Scan for the cell matching the given text and deliver its [x, y] coordinate at center. 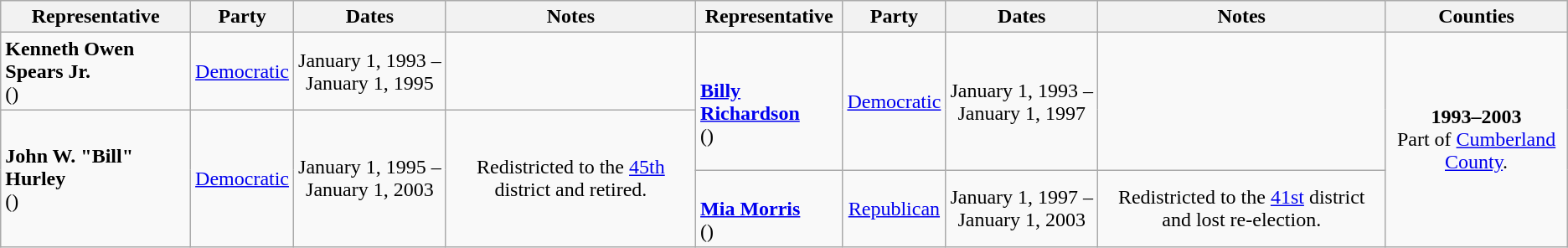
Republican [895, 209]
January 1, 1995 – January 1, 2003 [370, 178]
John W. "Bill" Hurley() [95, 178]
January 1, 1997 – January 1, 2003 [1022, 209]
Mia Morris() [769, 209]
Redistricted to the 41st district and lost re-election. [1241, 209]
January 1, 1993 – January 1, 1995 [370, 71]
Redistricted to the 45th district and retired. [570, 178]
January 1, 1993 – January 1, 1997 [1022, 101]
Counties [1476, 17]
Kenneth Owen Spears Jr.() [95, 71]
1993–2003 Part of Cumberland County. [1476, 140]
Billy Richardson() [769, 101]
